Return [x, y] of the center of cell containing provided text 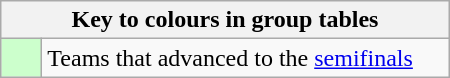
Key to colours in group tables [225, 20]
Teams that advanced to the semifinals [246, 58]
